Determine the [x, y] coordinate at the center of the cell enclosing the given text.  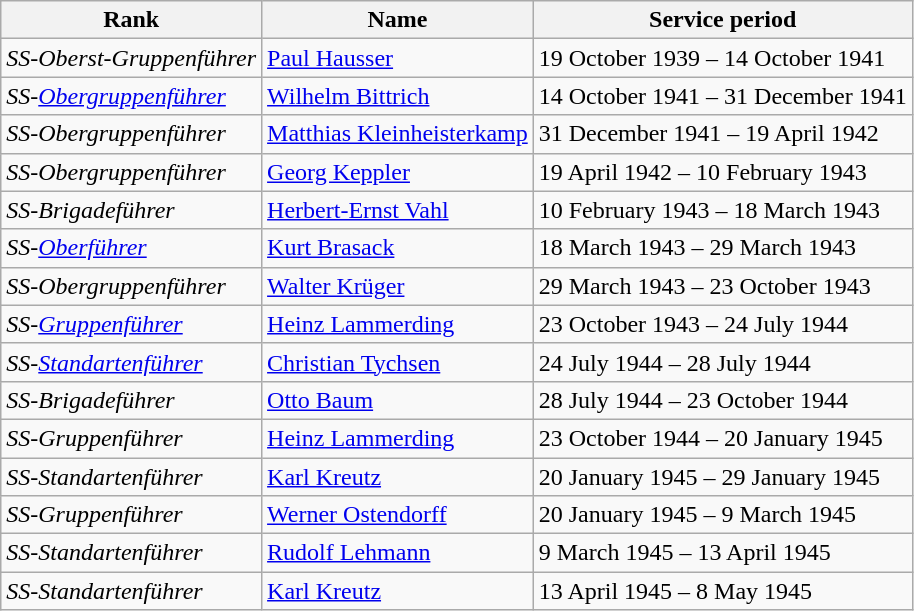
31 December 1941 – 19 April 1942 [722, 134]
SS-Oberführer [132, 248]
19 October 1939 – 14 October 1941 [722, 58]
Name [398, 20]
13 April 1945 – 8 May 1945 [722, 591]
Rudolf Lehmann [398, 553]
Rank [132, 20]
24 July 1944 – 28 July 1944 [722, 362]
Werner Ostendorff [398, 515]
Walter Krüger [398, 286]
Otto Baum [398, 400]
SS-Oberst-Gruppenführer [132, 58]
29 March 1943 – 23 October 1943 [722, 286]
Service period [722, 20]
20 January 1945 – 29 January 1945 [722, 477]
28 July 1944 – 23 October 1944 [722, 400]
23 October 1943 – 24 July 1944 [722, 324]
14 October 1941 – 31 December 1941 [722, 96]
Georg Keppler [398, 172]
18 March 1943 – 29 March 1943 [722, 248]
19 April 1942 – 10 February 1943 [722, 172]
20 January 1945 – 9 March 1945 [722, 515]
23 October 1944 – 20 January 1945 [722, 438]
10 February 1943 – 18 March 1943 [722, 210]
Christian Tychsen [398, 362]
Matthias Kleinheisterkamp [398, 134]
Kurt Brasack [398, 248]
Wilhelm Bittrich [398, 96]
Paul Hausser [398, 58]
9 March 1945 – 13 April 1945 [722, 553]
Herbert-Ernst Vahl [398, 210]
